Determine the (x, y) coordinate at the center of the cell enclosing the given text.  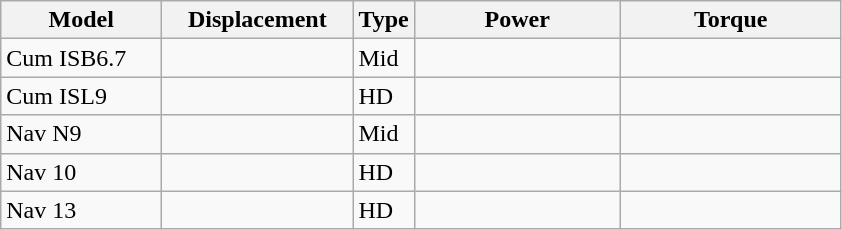
Type (384, 20)
Nav 13 (82, 210)
Displacement (258, 20)
Model (82, 20)
Nav 10 (82, 172)
Nav N9 (82, 134)
Cum ISL9 (82, 96)
Torque (730, 20)
Power (517, 20)
Cum ISB6.7 (82, 58)
